Scan for the cell matching the given text and deliver its [x, y] coordinate at center. 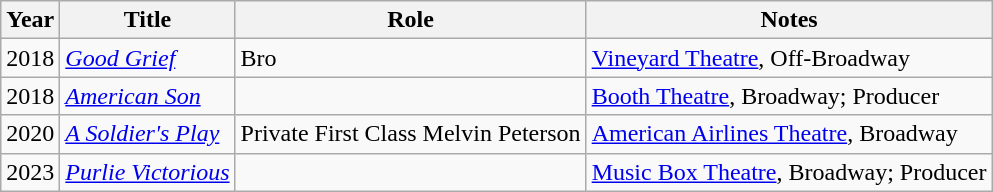
Year [30, 20]
Vineyard Theatre, Off-Broadway [789, 58]
2020 [30, 134]
Role [410, 20]
Notes [789, 20]
Music Box Theatre, Broadway; Producer [789, 172]
American Son [148, 96]
Booth Theatre, Broadway; Producer [789, 96]
Good Grief [148, 58]
Private First Class Melvin Peterson [410, 134]
American Airlines Theatre, Broadway [789, 134]
A Soldier's Play [148, 134]
2023 [30, 172]
Bro [410, 58]
Purlie Victorious [148, 172]
Title [148, 20]
